Locate the cell with the specified text and output its [X, Y] center coordinate. 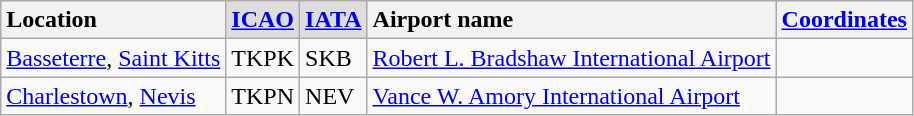
Coordinates [844, 20]
SKB [334, 58]
ICAO [263, 20]
Location [114, 20]
IATA [334, 20]
TKPK [263, 58]
TKPN [263, 96]
NEV [334, 96]
Robert L. Bradshaw International Airport [572, 58]
Basseterre, Saint Kitts [114, 58]
Airport name [572, 20]
Vance W. Amory International Airport [572, 96]
Charlestown, Nevis [114, 96]
